Return (x, y) of the center of cell containing provided text 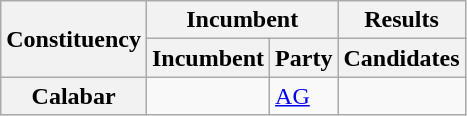
Constituency (74, 39)
Candidates (402, 58)
Results (402, 20)
AG (304, 96)
Calabar (74, 96)
Party (304, 58)
